Detect which cell encompasses the target text, then output its [X, Y] center coordinate. 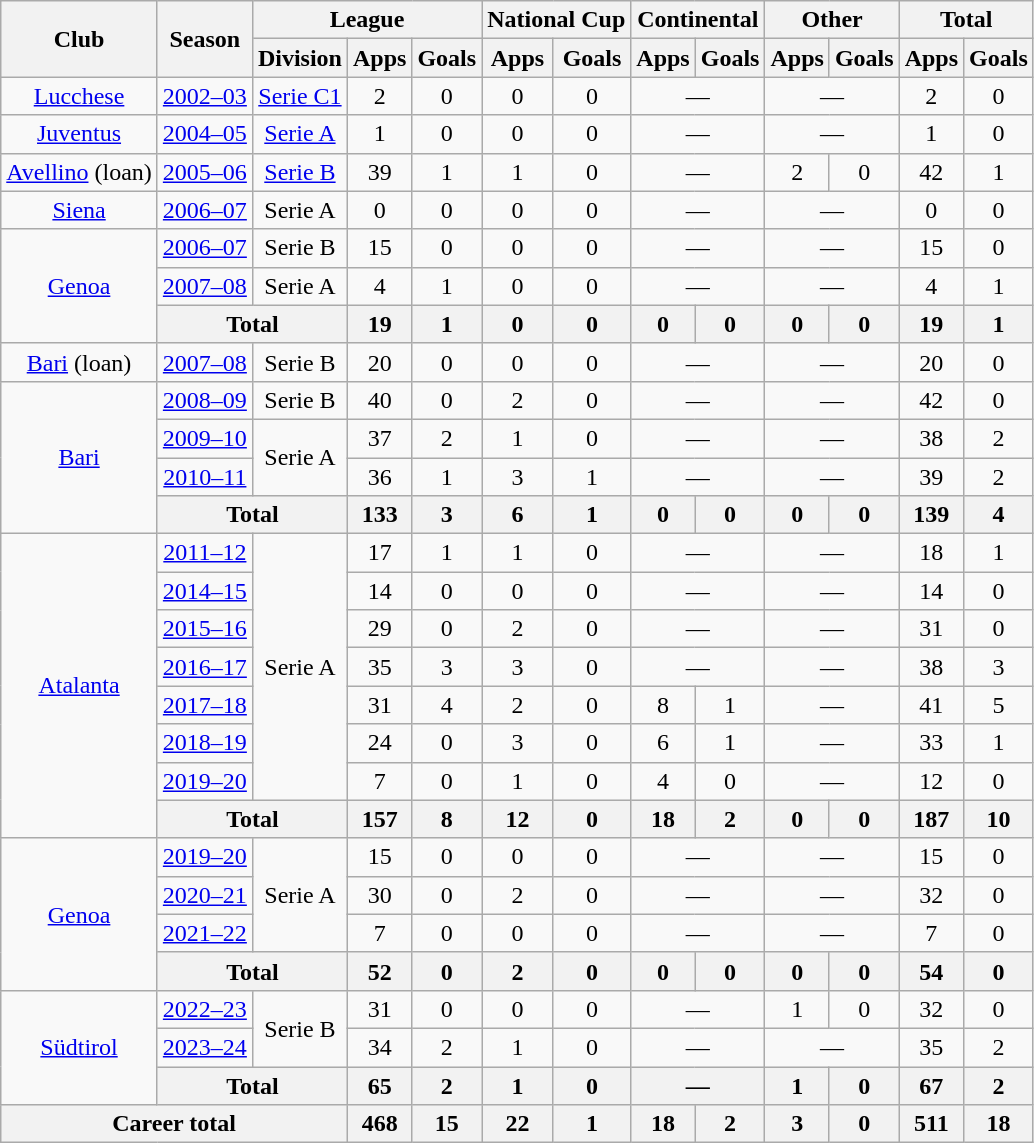
33 [931, 743]
Atalanta [80, 686]
2004–05 [204, 134]
2011–12 [204, 553]
2020–21 [204, 895]
Bari [80, 457]
Siena [80, 210]
2014–15 [204, 591]
187 [931, 819]
2005–06 [204, 172]
54 [931, 971]
133 [379, 515]
Lucchese [80, 96]
Juventus [80, 134]
Südtirol [80, 1047]
Club [80, 39]
24 [379, 743]
Career total [174, 1124]
17 [379, 553]
Division [300, 58]
2018–19 [204, 743]
52 [379, 971]
10 [999, 819]
2017–18 [204, 705]
5 [999, 705]
2008–09 [204, 400]
Avellino (loan) [80, 172]
2015–16 [204, 629]
22 [518, 1124]
2009–10 [204, 438]
Bari (loan) [80, 362]
41 [931, 705]
Season [204, 39]
468 [379, 1124]
Continental [698, 20]
Other [832, 20]
29 [379, 629]
67 [931, 1085]
34 [379, 1047]
139 [931, 515]
36 [379, 477]
37 [379, 438]
2021–22 [204, 933]
2002–03 [204, 96]
National Cup [556, 20]
157 [379, 819]
40 [379, 400]
30 [379, 895]
2022–23 [204, 1009]
511 [931, 1124]
Serie C1 [300, 96]
2010–11 [204, 477]
2016–17 [204, 667]
65 [379, 1085]
League [366, 20]
2023–24 [204, 1047]
